Search for the cell housing the specified text and yield its [X, Y] center coordinate. 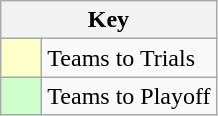
Teams to Playoff [129, 96]
Key [108, 20]
Teams to Trials [129, 58]
